Output the (x, y) coordinate of the center of the cell containing the given text.  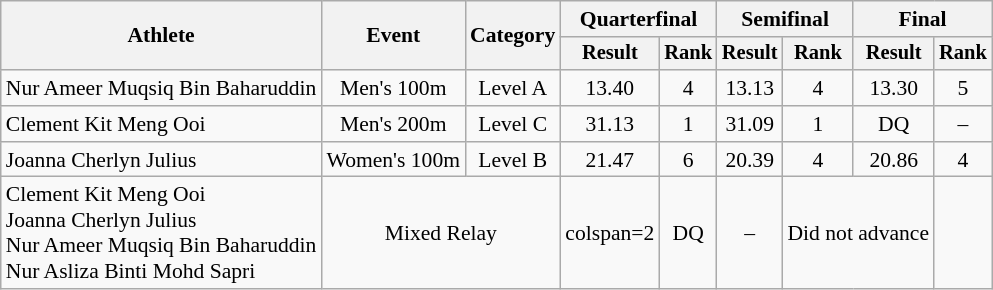
31.09 (750, 124)
Did not advance (858, 233)
Category (512, 36)
Event (393, 36)
colspan=2 (610, 233)
Men's 100m (393, 88)
13.13 (750, 88)
Joanna Cherlyn Julius (162, 160)
Final (922, 19)
Quarterfinal (638, 19)
20.39 (750, 160)
Clement Kit Meng Ooi (162, 124)
6 (688, 160)
Level B (512, 160)
20.86 (894, 160)
Nur Ameer Muqsiq Bin Baharuddin (162, 88)
Semifinal (785, 19)
31.13 (610, 124)
Athlete (162, 36)
13.30 (894, 88)
13.40 (610, 88)
Level C (512, 124)
5 (963, 88)
Level A (512, 88)
21.47 (610, 160)
Mixed Relay (440, 233)
Clement Kit Meng OoiJoanna Cherlyn JuliusNur Ameer Muqsiq Bin BaharuddinNur Asliza Binti Mohd Sapri (162, 233)
Men's 200m (393, 124)
Women's 100m (393, 160)
